Find where the given text appears and provide that cell's center as [x, y] coordinate. 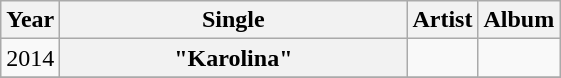
2014 [30, 58]
Year [30, 20]
"Karolina" [234, 58]
Single [234, 20]
Artist [442, 20]
Album [519, 20]
